Return [x, y] of the center of cell containing provided text 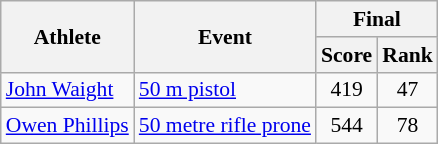
50 metre rifle prone [225, 126]
Athlete [68, 36]
47 [408, 90]
419 [346, 90]
Score [346, 55]
Owen Phillips [68, 126]
Rank [408, 55]
50 m pistol [225, 90]
544 [346, 126]
Final [377, 19]
Event [225, 36]
78 [408, 126]
John Waight [68, 90]
